Return [X, Y] of the center of cell containing provided text 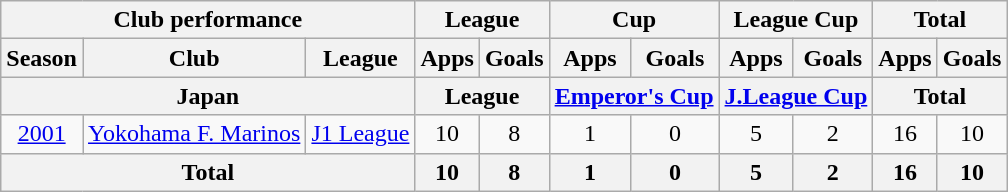
Yokohama F. Marinos [194, 134]
2001 [42, 134]
Club [194, 58]
Cup [634, 20]
J.League Cup [796, 96]
Japan [208, 96]
League Cup [796, 20]
Emperor's Cup [634, 96]
J1 League [360, 134]
Club performance [208, 20]
Season [42, 58]
